Output the [X, Y] coordinate of the center of the cell containing the given text.  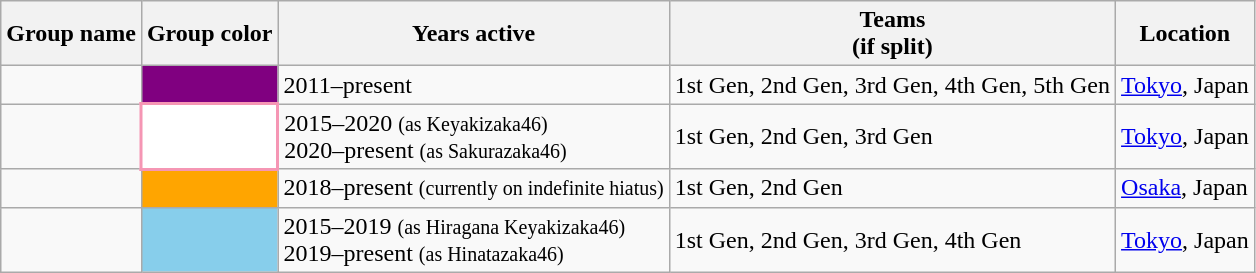
Group name [72, 34]
1st Gen, 2nd Gen, 3rd Gen, 4th Gen, 5th Gen [892, 85]
2011–present [474, 85]
Group color [210, 34]
Teams (if split) [892, 34]
2015–2019 (as Hiragana Keyakizaka46)2019–present (as Hinatazaka46) [474, 240]
1st Gen, 2nd Gen, 3rd Gen, 4th Gen [892, 240]
Osaka, Japan [1186, 188]
Years active [474, 34]
1st Gen, 2nd Gen, 3rd Gen [892, 136]
2018–present (currently on indefinite hiatus) [474, 188]
1st Gen, 2nd Gen [892, 188]
Location [1186, 34]
2015–2020 (as Keyakizaka46)2020–present (as Sakurazaka46) [474, 136]
